Provide the [X, Y] coordinate of the cell's center where the given text is located.  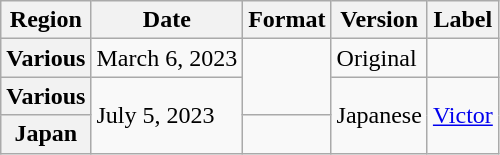
Version [379, 20]
March 6, 2023 [167, 58]
Date [167, 20]
Region [46, 20]
Original [379, 58]
July 5, 2023 [167, 115]
Label [462, 20]
Japan [46, 134]
Format [287, 20]
Victor [462, 115]
Japanese [379, 115]
